Pinpoint the cell where the given text exists, returning its (X, Y) midpoint coordinate. 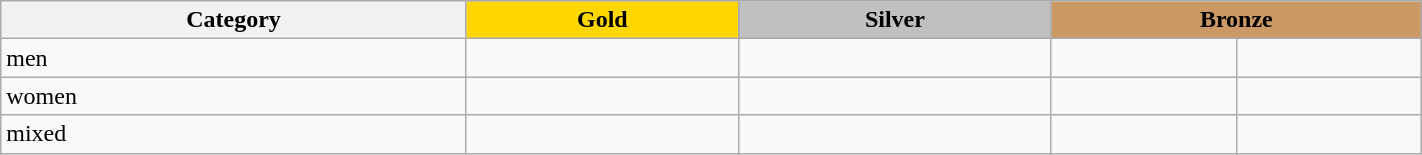
mixed (234, 134)
Category (234, 20)
Bronze (1236, 20)
Silver (894, 20)
Gold (602, 20)
men (234, 58)
women (234, 96)
